Return the (x, y) coordinate for the center point of the cell that contains the specified text.  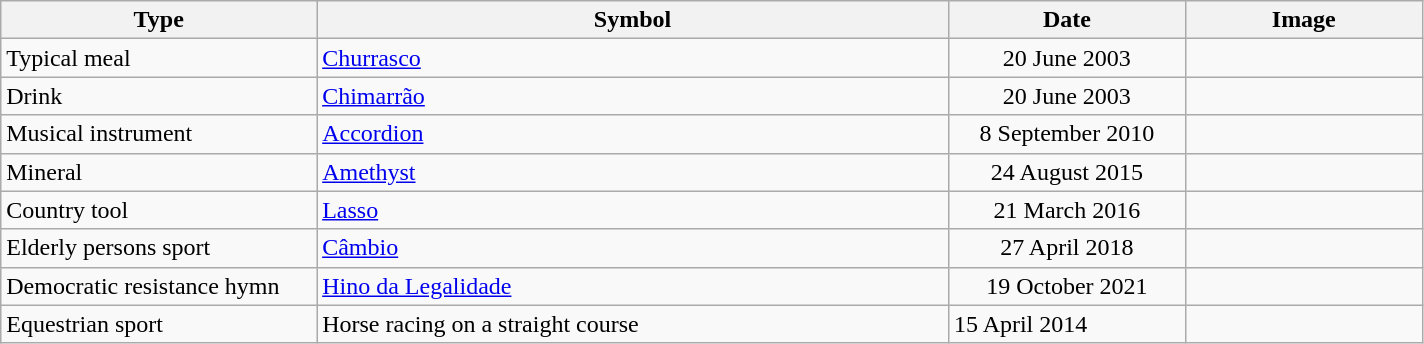
Horse racing on a straight course (633, 324)
Mineral (159, 172)
Date (1066, 20)
Churrasco (633, 58)
Hino da Legalidade (633, 286)
19 October 2021 (1066, 286)
Lasso (633, 210)
21 March 2016 (1066, 210)
Chimarrão (633, 96)
Amethyst (633, 172)
Country tool (159, 210)
Accordion (633, 134)
24 August 2015 (1066, 172)
Drink (159, 96)
8 September 2010 (1066, 134)
Câmbio (633, 248)
Elderly persons sport (159, 248)
Image (1304, 20)
27 April 2018 (1066, 248)
Equestrian sport (159, 324)
Symbol (633, 20)
Musical instrument (159, 134)
15 April 2014 (1066, 324)
Democratic resistance hymn (159, 286)
Type (159, 20)
Typical meal (159, 58)
